Return the (x, y) coordinate for the center point of the cell that contains the specified text.  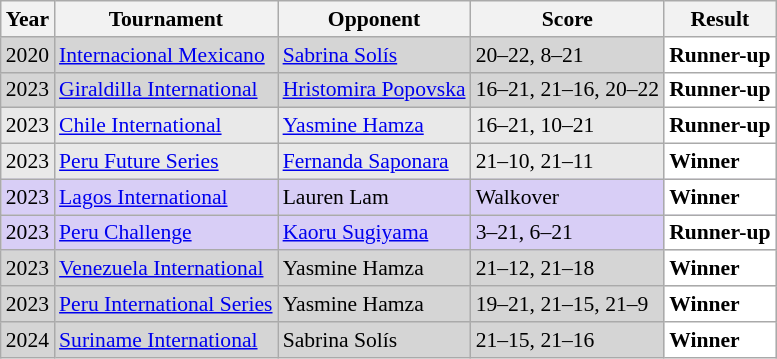
Result (720, 19)
Opponent (374, 19)
Tournament (166, 19)
Peru Future Series (166, 162)
21–10, 21–11 (568, 162)
Giraldilla International (166, 90)
Suriname International (166, 340)
16–21, 10–21 (568, 126)
21–12, 21–18 (568, 269)
19–21, 21–15, 21–9 (568, 304)
3–21, 6–21 (568, 233)
2020 (28, 55)
21–15, 21–16 (568, 340)
Fernanda Saponara (374, 162)
Peru International Series (166, 304)
2024 (28, 340)
Walkover (568, 197)
Year (28, 19)
Kaoru Sugiyama (374, 233)
16–21, 21–16, 20–22 (568, 90)
20–22, 8–21 (568, 55)
Hristomira Popovska (374, 90)
Score (568, 19)
Lagos International (166, 197)
Lauren Lam (374, 197)
Venezuela International (166, 269)
Chile International (166, 126)
Peru Challenge (166, 233)
Internacional Mexicano (166, 55)
